Extract the (X, Y) coordinate from the center of the cell holding the provided text.  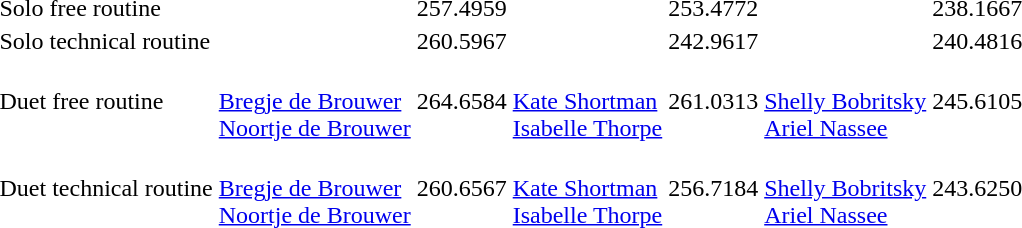
Bregje de BrouwerNoortje de Brouwer (314, 101)
264.6584 (462, 101)
Shelly BobritskyAriel Nassee (846, 101)
242.9617 (714, 41)
Kate ShortmanIsabelle Thorpe (588, 101)
260.5967 (462, 41)
261.0313 (714, 101)
